Scan for the cell matching the given text and deliver its [X, Y] coordinate at center. 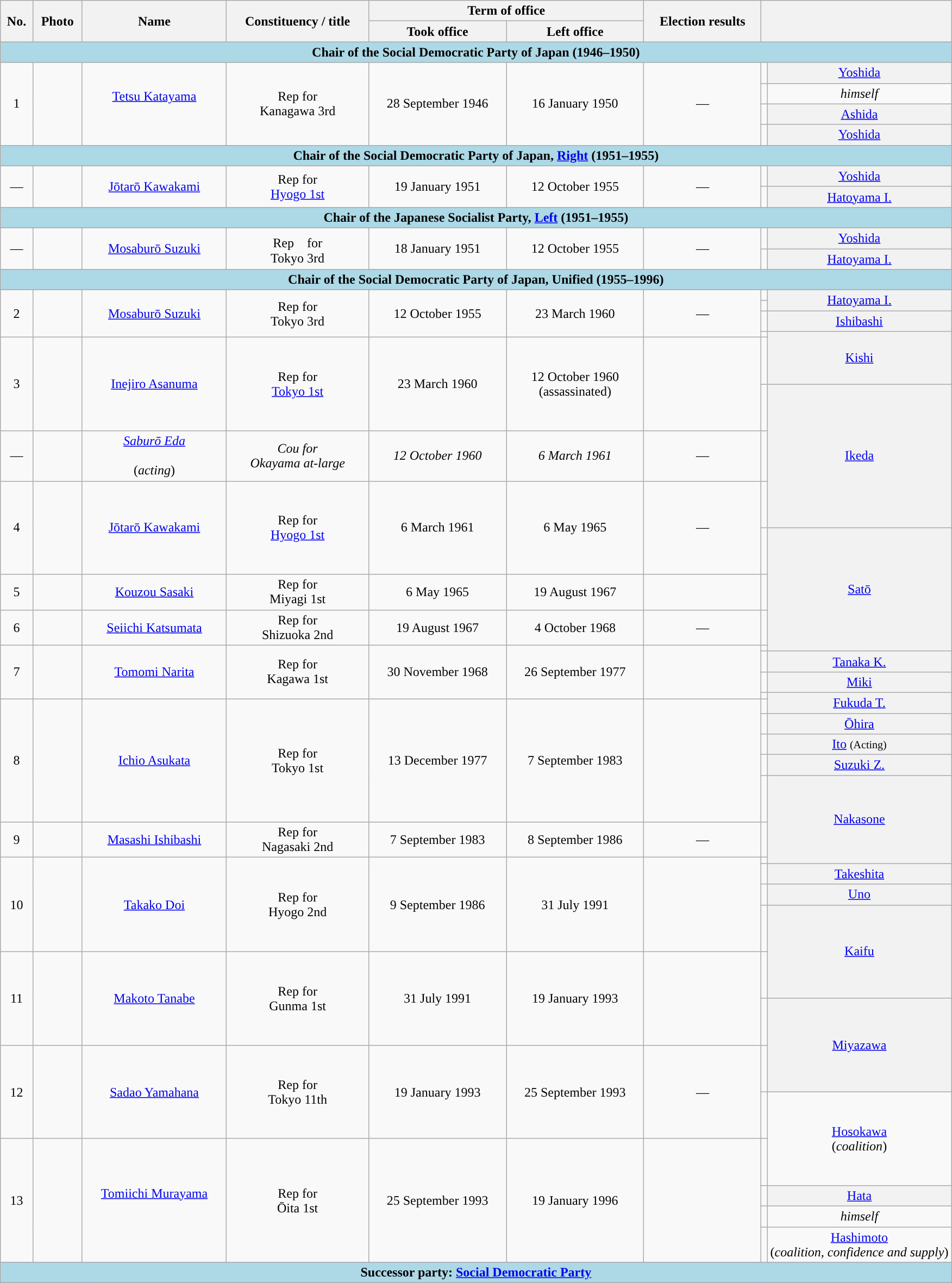
Chair of the Social Democratic Party of Japan, Right (1951–1955) [476, 155]
Ito (Acting) [860, 744]
Hosokawa (coalition) [860, 1138]
Chair of the Social Democratic Party of Japan (1946–1950) [476, 52]
Hashimoto (coalition, confidence and supply) [860, 1244]
16 January 1950 [575, 104]
Ikeda [860, 456]
13 [16, 1200]
30 November 1968 [437, 672]
Ichio Asukata [154, 761]
Ōhira [860, 723]
1 [16, 104]
2 [16, 314]
Inejiro Asanuma [154, 384]
8 [16, 761]
Successor party: Social Democratic Party [476, 1273]
Tomomi Narita [154, 672]
11 [16, 998]
Rep forGunma 1st [298, 998]
Chair of the Japanese Socialist Party, Left (1951–1955) [476, 217]
Tanaka K. [860, 661]
Tetsu Katayama [154, 104]
19 January 1951 [437, 186]
Rep forMiyagi 1st [298, 592]
19 January 1996 [575, 1200]
Rep forShizuoka 2nd [298, 627]
Term of office [506, 11]
Suzuki Z. [860, 765]
Miki [860, 682]
Photo [58, 21]
9 [16, 840]
12 October 1960(assassinated) [575, 384]
12 October 1960 [437, 456]
3 [16, 384]
Sadao Yamahana [154, 1092]
Chair of the Social Democratic Party of Japan, Unified (1955–1996) [476, 280]
Uno [860, 894]
26 September 1977 [575, 672]
Makoto Tanabe [154, 998]
Took office [437, 32]
No. [16, 21]
Rep forNagasaki 2nd [298, 840]
Seiichi Katsumata [154, 627]
Kouzou Sasaki [154, 592]
Masashi Ishibashi [154, 840]
18 January 1951 [437, 248]
Ishibashi [860, 321]
Nakasone [860, 819]
Fukuda T. [860, 703]
Rep forKagawa 1st [298, 672]
28 September 1946 [437, 104]
Kaifu [860, 952]
4 [16, 528]
Rep forTokyo 11th [298, 1092]
Saburō Eda(acting) [154, 456]
4 October 1968 [575, 627]
Tomiichi Murayama [154, 1200]
Rep forHyogo 2nd [298, 904]
Cou forOkayama at-large [298, 456]
Takako Doi [154, 904]
Kishi [860, 358]
Election results [703, 21]
5 [16, 592]
Rep forKanagawa 3rd [298, 104]
Ashida [860, 114]
7 [16, 672]
13 December 1977 [437, 761]
Rep forŌita 1st [298, 1200]
Hata [860, 1196]
9 September 1986 [437, 904]
Satō [860, 589]
6 [16, 627]
Constituency / title [298, 21]
Takeshita [860, 874]
Name [154, 21]
Miyazawa [860, 1045]
8 September 1986 [575, 840]
12 [16, 1092]
10 [16, 904]
Left office [575, 32]
